Return the (X, Y) coordinate for the center point of the cell that contains the specified text.  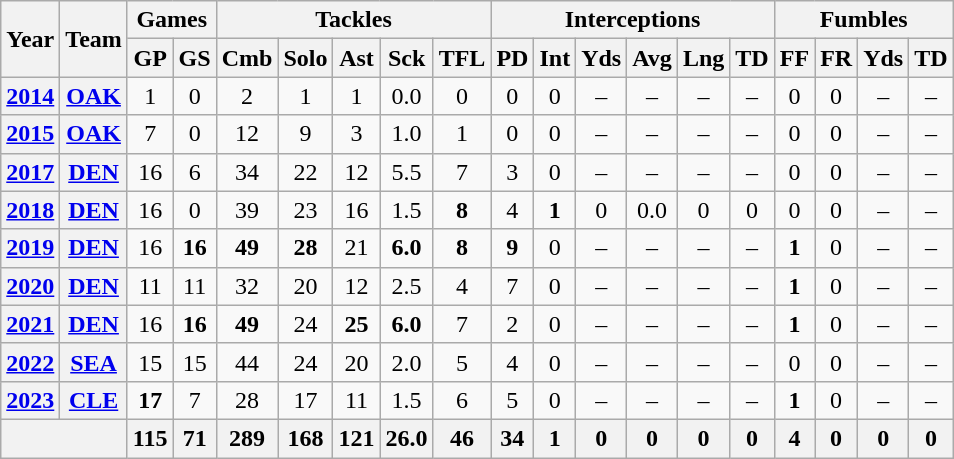
2020 (30, 286)
GP (150, 58)
Sck (406, 58)
Team (94, 39)
21 (356, 248)
TFL (462, 58)
289 (247, 438)
25 (356, 324)
121 (356, 438)
SEA (94, 362)
2.5 (406, 286)
115 (150, 438)
PD (512, 58)
Fumbles (864, 20)
22 (306, 172)
2014 (30, 96)
Games (172, 20)
2.0 (406, 362)
23 (306, 210)
Solo (306, 58)
Int (555, 58)
71 (194, 438)
2023 (30, 400)
39 (247, 210)
Avg (652, 58)
2021 (30, 324)
Year (30, 39)
1.0 (406, 134)
32 (247, 286)
Lng (703, 58)
GS (194, 58)
FF (794, 58)
Interceptions (632, 20)
2019 (30, 248)
2017 (30, 172)
Cmb (247, 58)
46 (462, 438)
2015 (30, 134)
5.5 (406, 172)
Ast (356, 58)
CLE (94, 400)
26.0 (406, 438)
168 (306, 438)
44 (247, 362)
FR (836, 58)
2022 (30, 362)
Tackles (354, 20)
2018 (30, 210)
